Determine the [X, Y] coordinate at the center of the cell enclosing the given text.  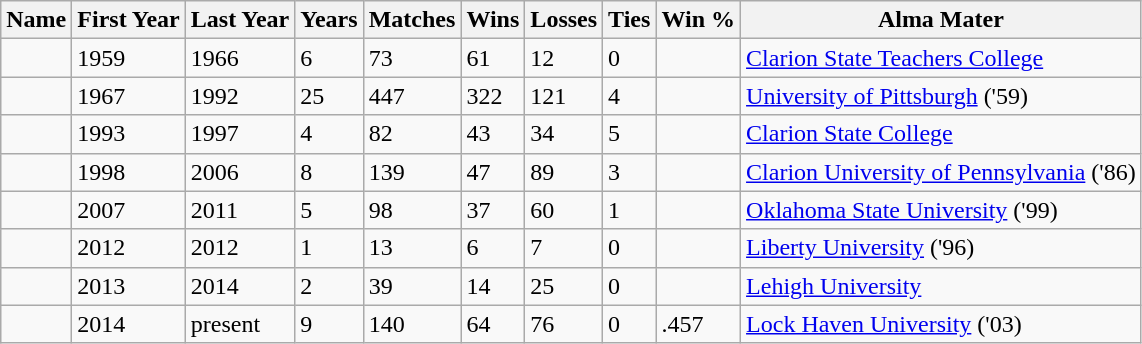
34 [564, 134]
98 [412, 210]
1959 [128, 58]
Clarion University of Pennsylvania ('86) [942, 172]
43 [493, 134]
Wins [493, 20]
Win % [698, 20]
1997 [240, 134]
13 [412, 248]
University of Pittsburgh ('59) [942, 96]
139 [412, 172]
60 [564, 210]
12 [564, 58]
61 [493, 58]
2 [329, 286]
Alma Mater [942, 20]
Liberty University ('96) [942, 248]
73 [412, 58]
64 [493, 324]
present [240, 324]
2006 [240, 172]
Years [329, 20]
1993 [128, 134]
39 [412, 286]
447 [412, 96]
2011 [240, 210]
9 [329, 324]
Matches [412, 20]
Losses [564, 20]
37 [493, 210]
121 [564, 96]
Lehigh University [942, 286]
3 [630, 172]
2013 [128, 286]
Last Year [240, 20]
1992 [240, 96]
Lock Haven University ('03) [942, 324]
Ties [630, 20]
2007 [128, 210]
76 [564, 324]
Clarion State Teachers College [942, 58]
Name [36, 20]
First Year [128, 20]
1998 [128, 172]
14 [493, 286]
.457 [698, 324]
8 [329, 172]
Clarion State College [942, 134]
140 [412, 324]
82 [412, 134]
1967 [128, 96]
1966 [240, 58]
Oklahoma State University ('99) [942, 210]
47 [493, 172]
322 [493, 96]
7 [564, 248]
89 [564, 172]
